Provide the [X, Y] coordinate of the cell's center where the given text is located.  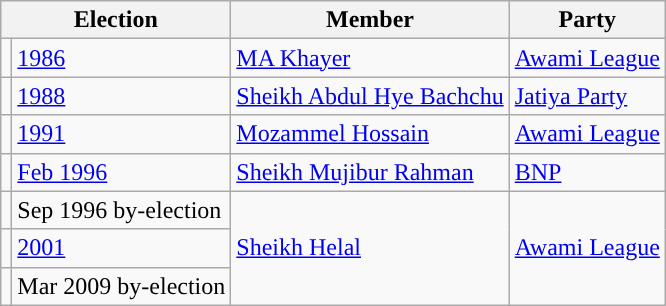
BNP [587, 172]
Sep 1996 by-election [122, 210]
Election [116, 20]
Mar 2009 by-election [122, 286]
Member [370, 20]
Sheikh Mujibur Rahman [370, 172]
Sheikh Helal [370, 248]
1991 [122, 134]
2001 [122, 248]
Sheikh Abdul Hye Bachchu [370, 96]
Mozammel Hossain [370, 134]
1988 [122, 96]
MA Khayer [370, 58]
Party [587, 20]
1986 [122, 58]
Feb 1996 [122, 172]
Jatiya Party [587, 96]
